For the text-containing cell, return its midpoint in [x, y] coordinate format. 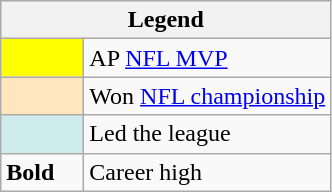
Bold [42, 172]
Led the league [208, 134]
Won NFL championship [208, 96]
Legend [166, 20]
Career high [208, 172]
AP NFL MVP [208, 58]
